Return [X, Y] of the center of cell containing provided text 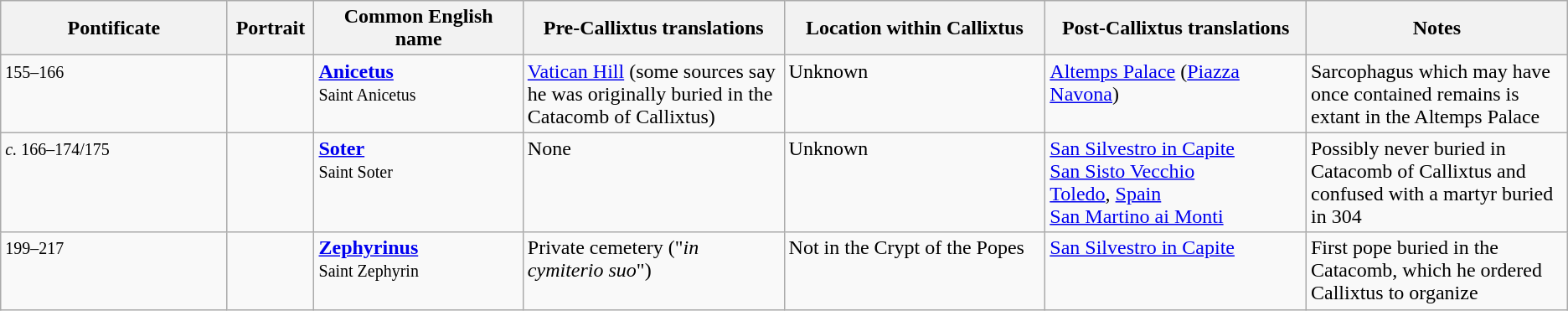
Not in the Crypt of the Popes [915, 271]
Common English name [419, 29]
SoterSaint Soter [419, 183]
Location within Callixtus [915, 29]
Pre-Callixtus translations [653, 29]
Post-Callixtus translations [1176, 29]
None [653, 183]
199–217 [114, 271]
Altemps Palace (Piazza Navona) [1176, 94]
Notes [1436, 29]
AnicetusSaint Anicetus [419, 94]
Private cemetery ("in cymiterio suo") [653, 271]
Pontificate [114, 29]
Vatican Hill (some sources say he was originally buried in the Catacomb of Callixtus) [653, 94]
San Silvestro in CapiteSan Sisto VecchioToledo, SpainSan Martino ai Monti [1176, 183]
Sarcophagus which may have once contained remains is extant in the Altemps Palace [1436, 94]
c. 166–174/175 [114, 183]
Possibly never buried in Catacomb of Callixtus and confused with a martyr buried in 304 [1436, 183]
Portrait [271, 29]
First pope buried in the Catacomb, which he ordered Callixtus to organize [1436, 271]
155–166 [114, 94]
San Silvestro in Capite [1176, 271]
ZephyrinusSaint Zephyrin [419, 271]
